Return the [X, Y] coordinate for the center point of the cell that contains the specified text.  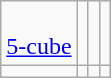
5-cube [39, 34]
